From the cell containing the given text, extract its center point as (X, Y) coordinate. 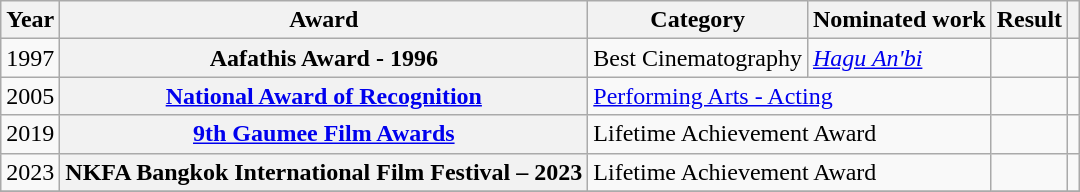
Best Cinematography (698, 58)
National Award of Recognition (324, 96)
Category (698, 20)
Aafathis Award - 1996 (324, 58)
2005 (30, 96)
2019 (30, 134)
Result (1029, 20)
Performing Arts - Acting (790, 96)
Hagu An'bi (899, 58)
Award (324, 20)
Nominated work (899, 20)
NKFA Bangkok International Film Festival – 2023 (324, 172)
2023 (30, 172)
1997 (30, 58)
Year (30, 20)
9th Gaumee Film Awards (324, 134)
